For the text-containing cell, return its midpoint in [X, Y] coordinate format. 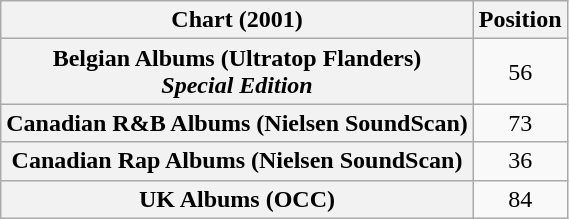
Belgian Albums (Ultratop Flanders)Special Edition [238, 72]
Position [520, 20]
Canadian R&B Albums (Nielsen SoundScan) [238, 123]
Chart (2001) [238, 20]
84 [520, 199]
UK Albums (OCC) [238, 199]
73 [520, 123]
Canadian Rap Albums (Nielsen SoundScan) [238, 161]
36 [520, 161]
56 [520, 72]
